Return the [x, y] coordinate for the center point of the cell that contains the specified text.  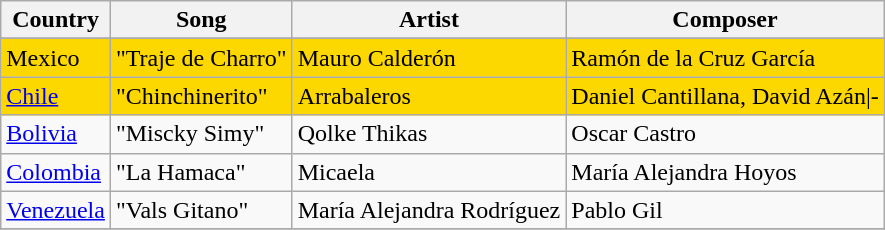
Venezuela [56, 210]
Mexico [56, 58]
Colombia [56, 172]
Chile [56, 96]
"Vals Gitano" [201, 210]
"Miscky Simy" [201, 134]
Daniel Cantillana, David Azán|- [725, 96]
Arrabaleros [429, 96]
Song [201, 20]
Bolivia [56, 134]
Mauro Calderón [429, 58]
"Traje de Charro" [201, 58]
Micaela [429, 172]
Artist [429, 20]
Qolke Thikas [429, 134]
"Chinchinerito" [201, 96]
"La Hamaca" [201, 172]
María Alejandra Hoyos [725, 172]
Oscar Castro [725, 134]
Pablo Gil [725, 210]
Ramón de la Cruz García [725, 58]
Country [56, 20]
Composer [725, 20]
María Alejandra Rodríguez [429, 210]
